Detect which cell encompasses the target text, then output its (X, Y) center coordinate. 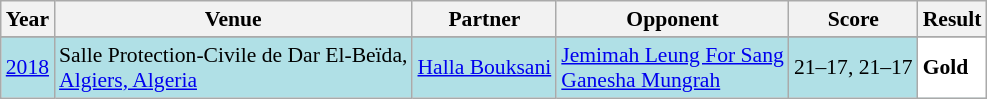
2018 (28, 68)
Jemimah Leung For Sang Ganesha Mungrah (672, 68)
Partner (484, 19)
Salle Protection-Civile de Dar El-Beïda,Algiers, Algeria (233, 68)
Gold (952, 68)
21–17, 21–17 (854, 68)
Venue (233, 19)
Result (952, 19)
Halla Bouksani (484, 68)
Opponent (672, 19)
Year (28, 19)
Score (854, 19)
